Output the (X, Y) coordinate of the center of the cell containing the given text.  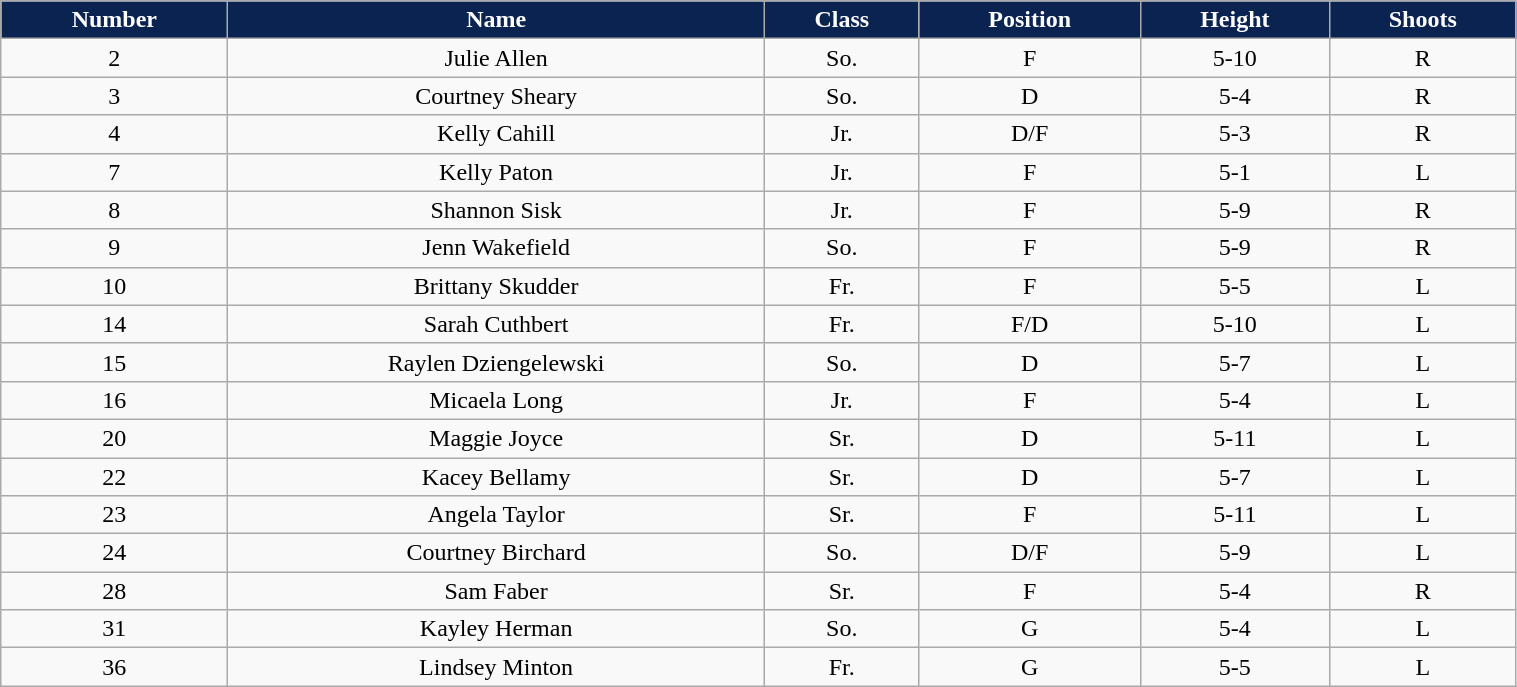
Shannon Sisk (496, 210)
15 (114, 362)
Raylen Dziengelewski (496, 362)
28 (114, 591)
Kayley Herman (496, 629)
Sam Faber (496, 591)
Courtney Birchard (496, 553)
24 (114, 553)
Height (1234, 20)
5-3 (1234, 134)
Shoots (1423, 20)
Sarah Cuthbert (496, 324)
Class (842, 20)
7 (114, 172)
10 (114, 286)
Name (496, 20)
Courtney Sheary (496, 96)
Lindsey Minton (496, 667)
8 (114, 210)
16 (114, 400)
31 (114, 629)
Kacey Bellamy (496, 477)
36 (114, 667)
Kelly Paton (496, 172)
Brittany Skudder (496, 286)
4 (114, 134)
Position (1030, 20)
9 (114, 248)
22 (114, 477)
F/D (1030, 324)
14 (114, 324)
23 (114, 515)
Julie Allen (496, 58)
Jenn Wakefield (496, 248)
5-1 (1234, 172)
20 (114, 438)
Number (114, 20)
Micaela Long (496, 400)
Kelly Cahill (496, 134)
3 (114, 96)
Maggie Joyce (496, 438)
Angela Taylor (496, 515)
2 (114, 58)
